Extract the (X, Y) coordinate from the center of the cell holding the provided text.  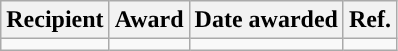
Award (149, 20)
Recipient (55, 20)
Date awarded (266, 20)
Ref. (370, 20)
